From the cell containing the given text, extract its center point as (X, Y) coordinate. 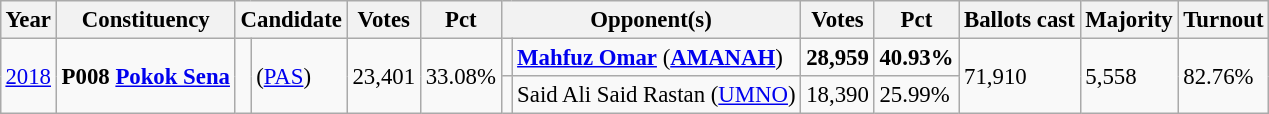
40.93% (916, 57)
71,910 (1020, 76)
18,390 (838, 95)
28,959 (838, 57)
25.99% (916, 95)
Opponent(s) (651, 20)
Year (28, 20)
23,401 (384, 76)
33.08% (460, 76)
2018 (28, 76)
Mahfuz Omar (AMANAH) (656, 57)
5,558 (1129, 76)
82.76% (1224, 76)
P008 Pokok Sena (146, 76)
Turnout (1224, 20)
(PAS) (299, 76)
Majority (1129, 20)
Ballots cast (1020, 20)
Candidate (291, 20)
Constituency (146, 20)
Said Ali Said Rastan (UMNO) (656, 95)
